Search for the cell housing the specified text and yield its [X, Y] center coordinate. 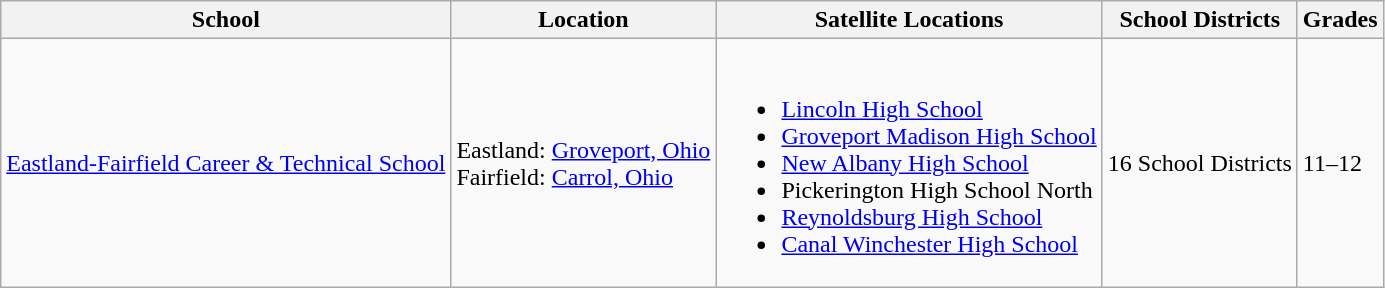
School Districts [1200, 20]
Location [584, 20]
Grades [1340, 20]
Eastland-Fairfield Career & Technical School [226, 163]
Satellite Locations [909, 20]
16 School Districts [1200, 163]
Eastland: Groveport, OhioFairfield: Carrol, Ohio [584, 163]
11–12 [1340, 163]
School [226, 20]
